Locate the cell with the specified text and output its [X, Y] center coordinate. 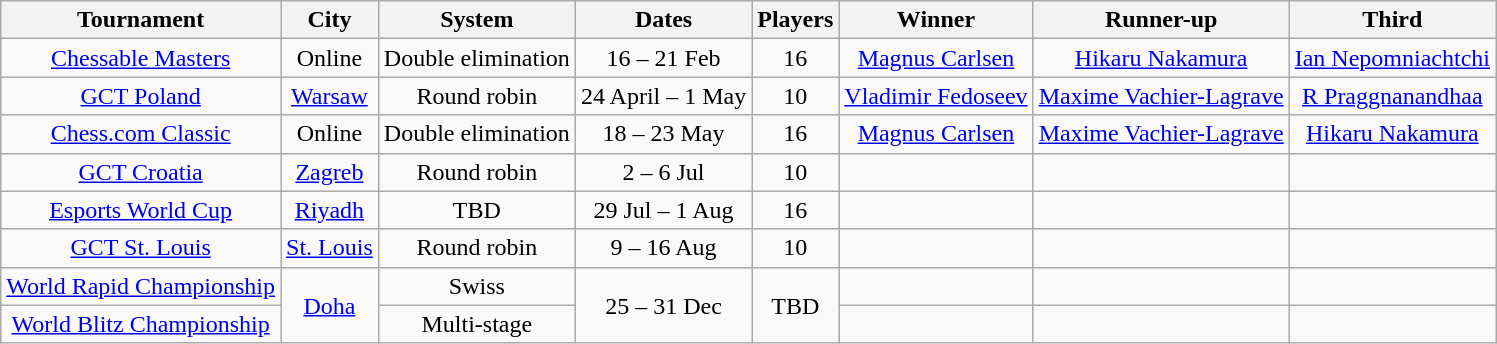
Ian Nepomniachtchi [1392, 58]
Swiss [476, 286]
16 – 21 Feb [663, 58]
Riyadh [330, 210]
Zagreb [330, 172]
Chessable Masters [141, 58]
Winner [936, 20]
Players [796, 20]
24 April – 1 May [663, 96]
Chess.com Classic [141, 134]
Third [1392, 20]
GCT Poland [141, 96]
Multi-stage [476, 324]
Vladimir Fedoseev [936, 96]
St. Louis [330, 248]
2 – 6 Jul [663, 172]
Dates [663, 20]
City [330, 20]
25 – 31 Dec [663, 305]
18 – 23 May [663, 134]
World Rapid Championship [141, 286]
Doha [330, 305]
GCT Croatia [141, 172]
Runner-up [1161, 20]
Warsaw [330, 96]
R Praggnanandhaa [1392, 96]
Esports World Cup [141, 210]
Tournament [141, 20]
World Blitz Championship [141, 324]
9 – 16 Aug [663, 248]
System [476, 20]
GCT St. Louis [141, 248]
29 Jul – 1 Aug [663, 210]
